For the text-containing cell, return its midpoint in (X, Y) coordinate format. 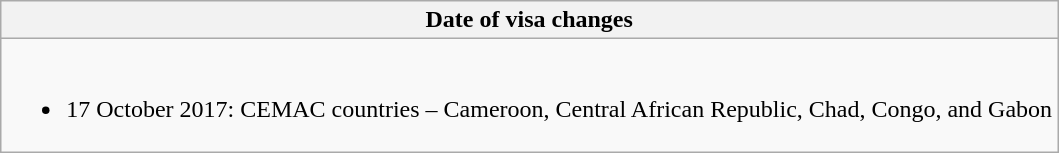
Date of visa changes (530, 20)
17 October 2017: CEMAC countries – Cameroon, Central African Republic, Chad, Congo, and Gabon (530, 96)
